Determine the (x, y) coordinate at the center of the cell enclosing the given text.  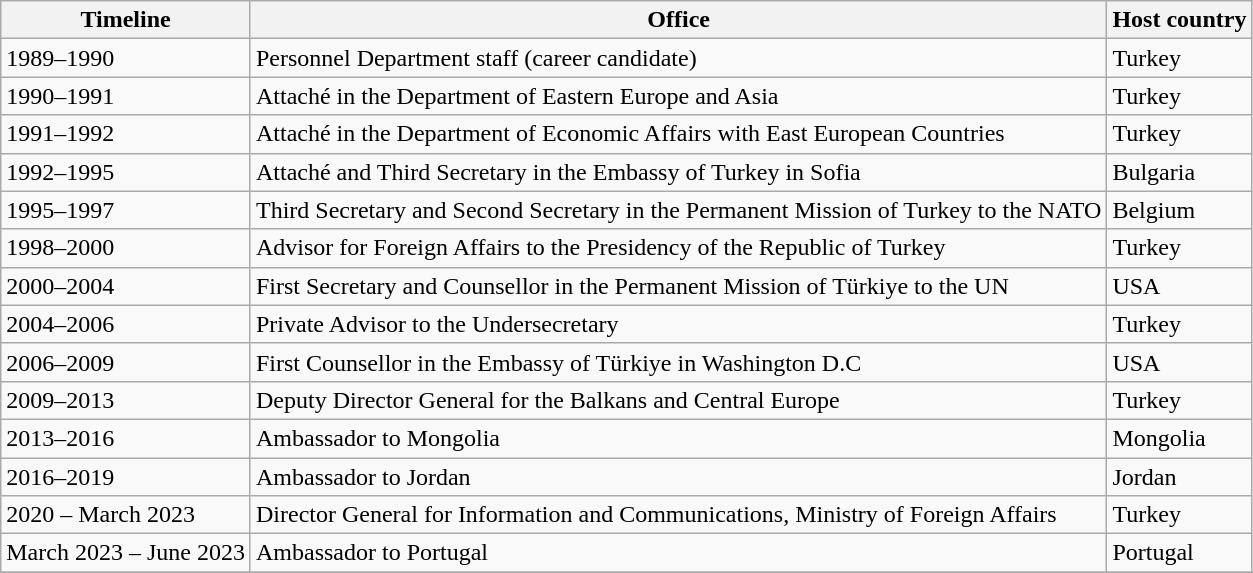
2020 – March 2023 (126, 515)
Director General for Information and Communications, Ministry of Foreign Affairs (678, 515)
Attaché in the Department of Economic Affairs with East European Countries (678, 134)
Ambassador to Mongolia (678, 438)
2009–2013 (126, 400)
First Secretary and Counsellor in the Permanent Mission of Türkiye to the UN (678, 286)
1998–2000 (126, 248)
1990–1991 (126, 96)
Third Secretary and Second Secretary in the Permanent Mission of Turkey to the NATO (678, 210)
Host country (1180, 20)
Ambassador to Portugal (678, 553)
Mongolia (1180, 438)
Bulgaria (1180, 172)
Deputy Director General for the Balkans and Central Europe (678, 400)
Advisor for Foreign Affairs to the Presidency of the Republic of Turkey (678, 248)
Attaché in the Department of Eastern Europe and Asia (678, 96)
Office (678, 20)
First Counsellor in the Embassy of Türkiye in Washington D.C (678, 362)
Belgium (1180, 210)
1995–1997 (126, 210)
March 2023 – June 2023 (126, 553)
Attaché and Third Secretary in the Embassy of Turkey in Sofia (678, 172)
2016–2019 (126, 477)
1989–1990 (126, 58)
Portugal (1180, 553)
Ambassador to Jordan (678, 477)
1992–1995 (126, 172)
2013–2016 (126, 438)
Jordan (1180, 477)
2000–2004 (126, 286)
Private Advisor to the Undersecretary (678, 324)
Personnel Department staff (career candidate) (678, 58)
2004–2006 (126, 324)
Timeline (126, 20)
2006–2009 (126, 362)
1991–1992 (126, 134)
